Return [X, Y] of the center of cell containing provided text 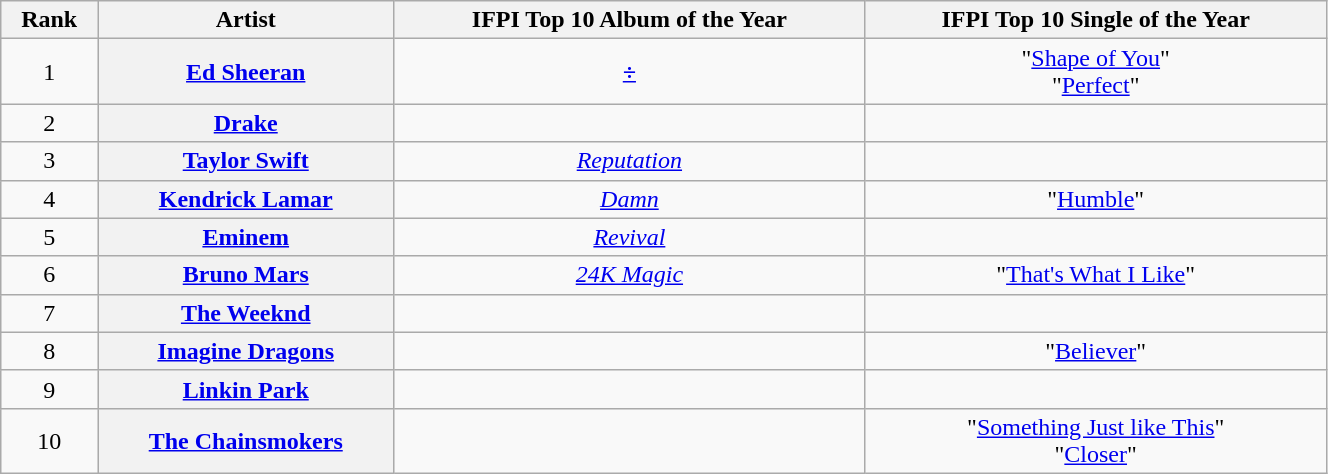
IFPI Top 10 Single of the Year [1096, 20]
5 [50, 237]
Taylor Swift [246, 161]
Drake [246, 123]
"Humble" [1096, 199]
6 [50, 275]
Revival [630, 237]
The Weeknd [246, 313]
Bruno Mars [246, 275]
Eminem [246, 237]
÷ [630, 72]
4 [50, 199]
Imagine Dragons [246, 351]
2 [50, 123]
7 [50, 313]
"Believer" [1096, 351]
Linkin Park [246, 389]
IFPI Top 10 Album of the Year [630, 20]
3 [50, 161]
Ed Sheeran [246, 72]
Kendrick Lamar [246, 199]
1 [50, 72]
The Chainsmokers [246, 440]
"Something Just like This" "Closer" [1096, 440]
Artist [246, 20]
24K Magic [630, 275]
"Shape of You" "Perfect" [1096, 72]
Reputation [630, 161]
Damn [630, 199]
10 [50, 440]
9 [50, 389]
8 [50, 351]
"That's What I Like" [1096, 275]
Rank [50, 20]
